For the text-containing cell, return its midpoint in [X, Y] coordinate format. 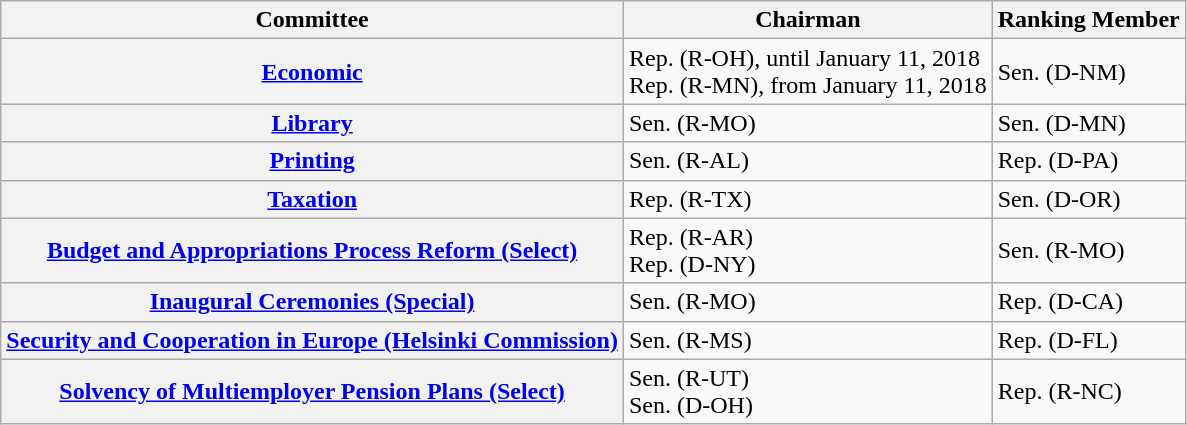
Ranking Member [1088, 20]
Security and Cooperation in Europe (Helsinki Commission) [312, 340]
Inaugural Ceremonies (Special) [312, 302]
Sen. (D-OR) [1088, 199]
Economic [312, 72]
Sen. (R-UT) Sen. (D-OH) [808, 392]
Rep. (R-OH), until January 11, 2018Rep. (R-MN), from January 11, 2018 [808, 72]
Printing [312, 161]
Rep. (D-FL) [1088, 340]
Rep. (R-AR) Rep. (D-NY) [808, 250]
Sen. (D-NM) [1088, 72]
Library [312, 123]
Sen. (R-AL) [808, 161]
Sen. (R-MS) [808, 340]
Rep. (R-NC) [1088, 392]
Rep. (D-PA) [1088, 161]
Sen. (D-MN) [1088, 123]
Chairman [808, 20]
Taxation [312, 199]
Committee [312, 20]
Rep. (D-CA) [1088, 302]
Rep. (R-TX) [808, 199]
Budget and Appropriations Process Reform (Select) [312, 250]
Solvency of Multiemployer Pension Plans (Select) [312, 392]
